Scan for the cell matching the given text and deliver its [X, Y] coordinate at center. 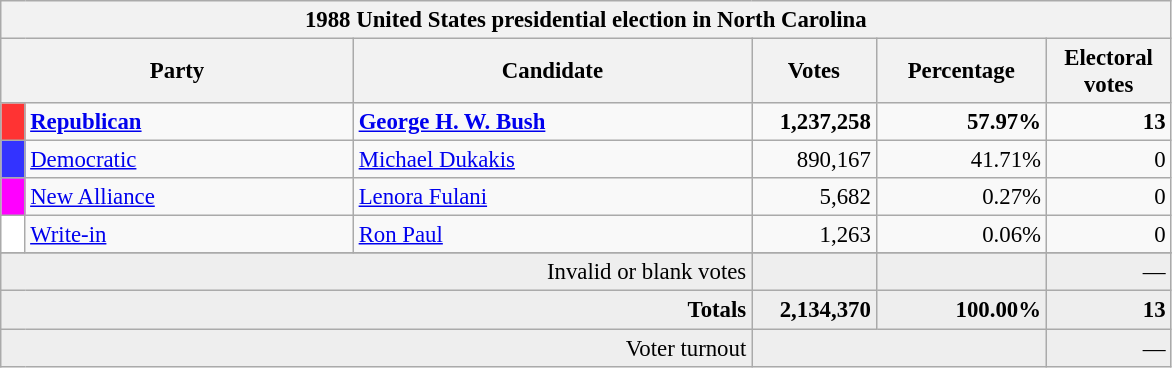
0.27% [961, 197]
Ron Paul [552, 235]
Totals [376, 310]
100.00% [961, 310]
890,167 [814, 160]
Lenora Fulani [552, 197]
Invalid or blank votes [376, 273]
Percentage [961, 72]
1988 United States presidential election in North Carolina [586, 20]
Votes [814, 72]
1,263 [814, 235]
Party [178, 72]
Democratic [189, 160]
New Alliance [189, 197]
0.06% [961, 235]
41.71% [961, 160]
2,134,370 [814, 310]
5,682 [814, 197]
Electoral votes [1108, 72]
Republican [189, 122]
Voter turnout [376, 348]
Candidate [552, 72]
George H. W. Bush [552, 122]
57.97% [961, 122]
1,237,258 [814, 122]
Michael Dukakis [552, 160]
Write-in [189, 235]
